Identify which cell holds the provided text, then report its (x, y) central coordinate. 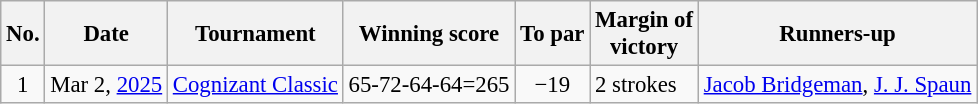
Runners-up (837, 34)
−19 (552, 85)
To par (552, 34)
2 strokes (644, 85)
Cognizant Classic (255, 85)
Date (106, 34)
1 (23, 85)
Tournament (255, 34)
Winning score (429, 34)
No. (23, 34)
Jacob Bridgeman, J. J. Spaun (837, 85)
Margin ofvictory (644, 34)
65-72-64-64=265 (429, 85)
Mar 2, 2025 (106, 85)
